Determine the (X, Y) coordinate at the center of the cell enclosing the given text.  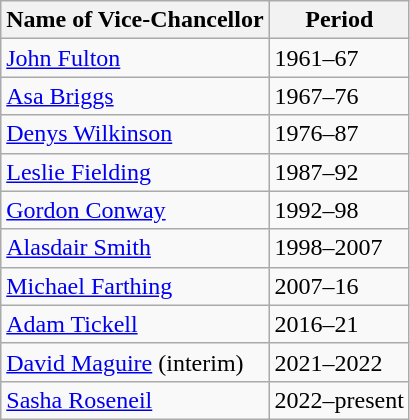
Leslie Fielding (135, 172)
1992–98 (339, 210)
2007–16 (339, 286)
John Fulton (135, 58)
Alasdair Smith (135, 248)
David Maguire (interim) (135, 362)
1961–67 (339, 58)
1998–2007 (339, 248)
2016–21 (339, 324)
2022–present (339, 400)
2021–2022 (339, 362)
Asa Briggs (135, 96)
Sasha Roseneil (135, 400)
Name of Vice-Chancellor (135, 20)
1987–92 (339, 172)
Denys Wilkinson (135, 134)
Period (339, 20)
Gordon Conway (135, 210)
Adam Tickell (135, 324)
1967–76 (339, 96)
Michael Farthing (135, 286)
1976–87 (339, 134)
